Search for the cell housing the specified text and yield its (x, y) center coordinate. 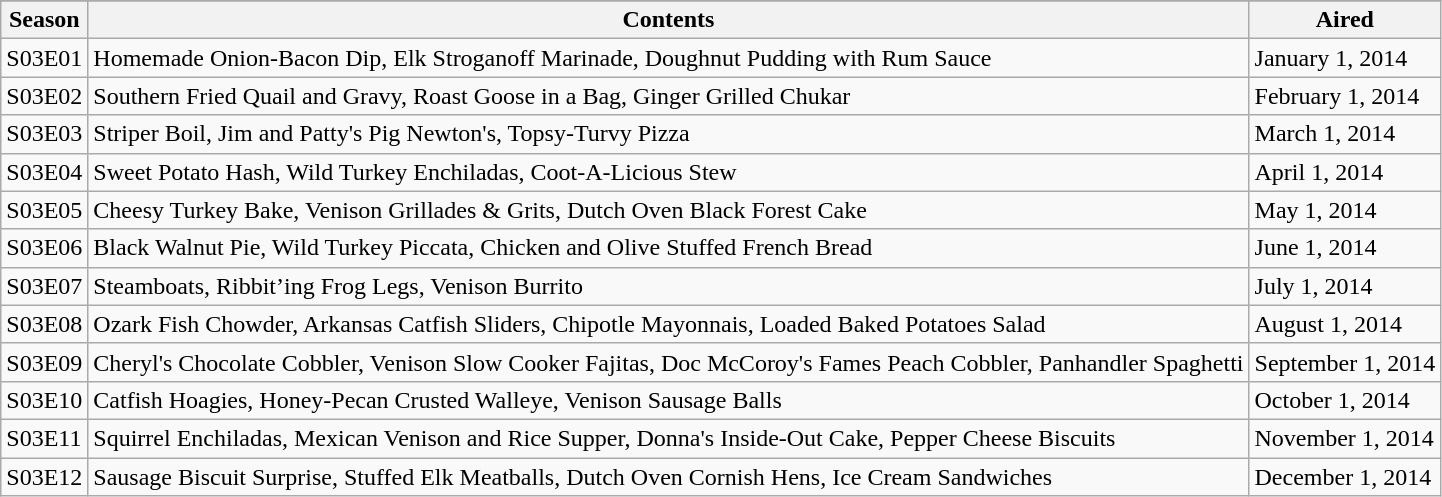
August 1, 2014 (1345, 324)
S03E08 (44, 324)
S03E05 (44, 210)
S03E02 (44, 96)
Southern Fried Quail and Gravy, Roast Goose in a Bag, Ginger Grilled Chukar (668, 96)
Sweet Potato Hash, Wild Turkey Enchiladas, Coot-A-Licious Stew (668, 172)
Season (44, 20)
January 1, 2014 (1345, 58)
Steamboats, Ribbit’ing Frog Legs, Venison Burrito (668, 286)
S03E12 (44, 477)
April 1, 2014 (1345, 172)
Catfish Hoagies, Honey-Pecan Crusted Walleye, Venison Sausage Balls (668, 400)
S03E06 (44, 248)
December 1, 2014 (1345, 477)
May 1, 2014 (1345, 210)
S03E10 (44, 400)
Aired (1345, 20)
Squirrel Enchiladas, Mexican Venison and Rice Supper, Donna's Inside-Out Cake, Pepper Cheese Biscuits (668, 438)
June 1, 2014 (1345, 248)
S03E07 (44, 286)
July 1, 2014 (1345, 286)
S03E09 (44, 362)
S03E11 (44, 438)
Ozark Fish Chowder, Arkansas Catfish Sliders, Chipotle Mayonnais, Loaded Baked Potatoes Salad (668, 324)
Cheesy Turkey Bake, Venison Grillades & Grits, Dutch Oven Black Forest Cake (668, 210)
Black Walnut Pie, Wild Turkey Piccata, Chicken and Olive Stuffed French Bread (668, 248)
Homemade Onion-Bacon Dip, Elk Stroganoff Marinade, Doughnut Pudding with Rum Sauce (668, 58)
March 1, 2014 (1345, 134)
Contents (668, 20)
November 1, 2014 (1345, 438)
February 1, 2014 (1345, 96)
September 1, 2014 (1345, 362)
Sausage Biscuit Surprise, Stuffed Elk Meatballs, Dutch Oven Cornish Hens, Ice Cream Sandwiches (668, 477)
Striper Boil, Jim and Patty's Pig Newton's, Topsy-Turvy Pizza (668, 134)
October 1, 2014 (1345, 400)
S03E04 (44, 172)
S03E01 (44, 58)
S03E03 (44, 134)
Cheryl's Chocolate Cobbler, Venison Slow Cooker Fajitas, Doc McCoroy's Fames Peach Cobbler, Panhandler Spaghetti (668, 362)
